Search for the cell housing the specified text and yield its [x, y] center coordinate. 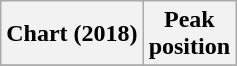
Chart (2018) [72, 34]
Peakposition [189, 34]
